Capture the cell that displays the provided text and extract its [X, Y] central coordinate. 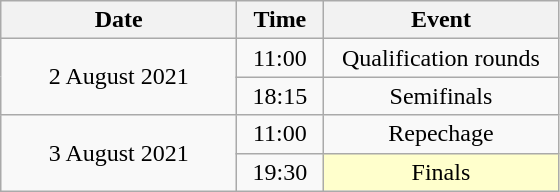
18:15 [280, 96]
Repechage [441, 134]
Event [441, 20]
2 August 2021 [119, 77]
Time [280, 20]
Date [119, 20]
Qualification rounds [441, 58]
Semifinals [441, 96]
19:30 [280, 172]
3 August 2021 [119, 153]
Finals [441, 172]
